Find where the given text appears and provide that cell's center as (X, Y) coordinate. 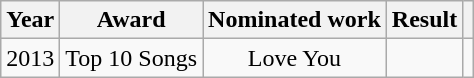
Love You (295, 58)
2013 (30, 58)
Year (30, 20)
Result (424, 20)
Award (132, 20)
Top 10 Songs (132, 58)
Nominated work (295, 20)
